From the cell containing the given text, extract its center point as (X, Y) coordinate. 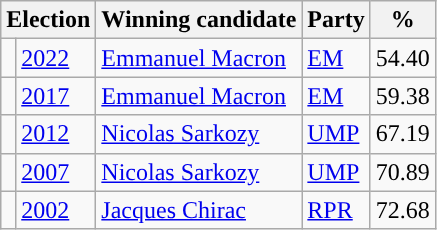
59.38 (402, 96)
54.40 (402, 58)
67.19 (402, 134)
RPR (336, 210)
Party (336, 20)
Winning candidate (199, 20)
Jacques Chirac (199, 210)
2022 (56, 58)
Election (48, 20)
2002 (56, 210)
2017 (56, 96)
2007 (56, 172)
70.89 (402, 172)
% (402, 20)
72.68 (402, 210)
2012 (56, 134)
